Determine the (X, Y) coordinate at the center of the cell enclosing the given text.  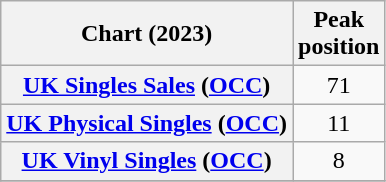
71 (338, 85)
UK Vinyl Singles (OCC) (147, 161)
11 (338, 123)
UK Physical Singles (OCC) (147, 123)
UK Singles Sales (OCC) (147, 85)
Chart (2023) (147, 34)
Peak position (338, 34)
8 (338, 161)
